Find where the given text appears and provide that cell's center as [x, y] coordinate. 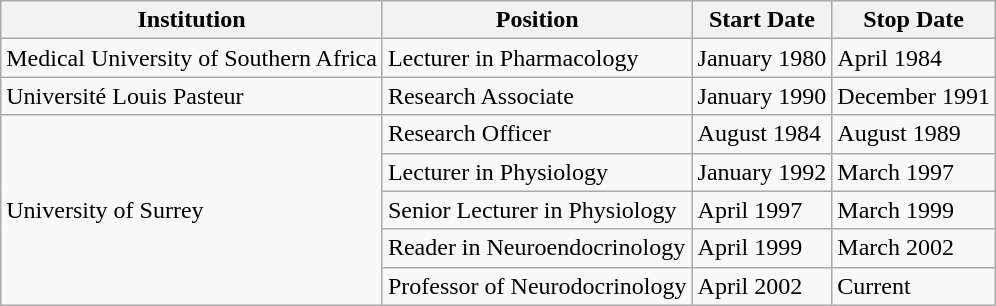
December 1991 [914, 96]
University of Surrey [192, 210]
Lecturer in Pharmacology [537, 58]
Stop Date [914, 20]
Institution [192, 20]
Professor of Neurodocrinology [537, 286]
January 1990 [762, 96]
Senior Lecturer in Physiology [537, 210]
Lecturer in Physiology [537, 172]
Current [914, 286]
August 1984 [762, 134]
January 1992 [762, 172]
April 1984 [914, 58]
Research Associate [537, 96]
April 1999 [762, 248]
January 1980 [762, 58]
Research Officer [537, 134]
Université Louis Pasteur [192, 96]
Position [537, 20]
Reader in Neuroendocrinology [537, 248]
April 1997 [762, 210]
August 1989 [914, 134]
March 1997 [914, 172]
Start Date [762, 20]
Medical University of Southern Africa [192, 58]
March 2002 [914, 248]
March 1999 [914, 210]
April 2002 [762, 286]
